From the cell containing the given text, extract its center point as (x, y) coordinate. 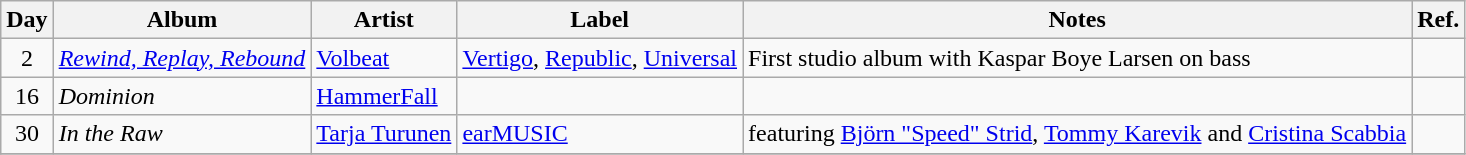
Artist (384, 20)
First studio album with Kaspar Boye Larsen on bass (1078, 58)
30 (27, 134)
2 (27, 58)
In the Raw (182, 134)
HammerFall (384, 96)
Rewind, Replay, Rebound (182, 58)
Label (600, 20)
Day (27, 20)
Vertigo, Republic, Universal (600, 58)
Album (182, 20)
16 (27, 96)
Dominion (182, 96)
earMUSIC (600, 134)
Ref. (1438, 20)
featuring Björn "Speed" Strid, Tommy Karevik and Cristina Scabbia (1078, 134)
Volbeat (384, 58)
Notes (1078, 20)
Tarja Turunen (384, 134)
